For the text-containing cell, return its midpoint in (x, y) coordinate format. 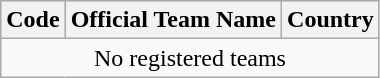
Code (33, 20)
No registered teams (190, 58)
Official Team Name (173, 20)
Country (331, 20)
